Detect which cell encompasses the target text, then output its [X, Y] center coordinate. 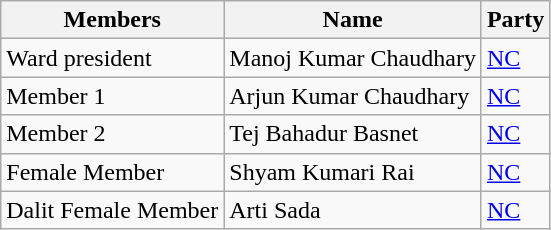
Female Member [112, 172]
Arti Sada [353, 210]
Name [353, 20]
Shyam Kumari Rai [353, 172]
Dalit Female Member [112, 210]
Arjun Kumar Chaudhary [353, 96]
Members [112, 20]
Party [515, 20]
Manoj Kumar Chaudhary [353, 58]
Member 1 [112, 96]
Tej Bahadur Basnet [353, 134]
Ward president [112, 58]
Member 2 [112, 134]
